Detect which cell encompasses the target text, then output its (x, y) center coordinate. 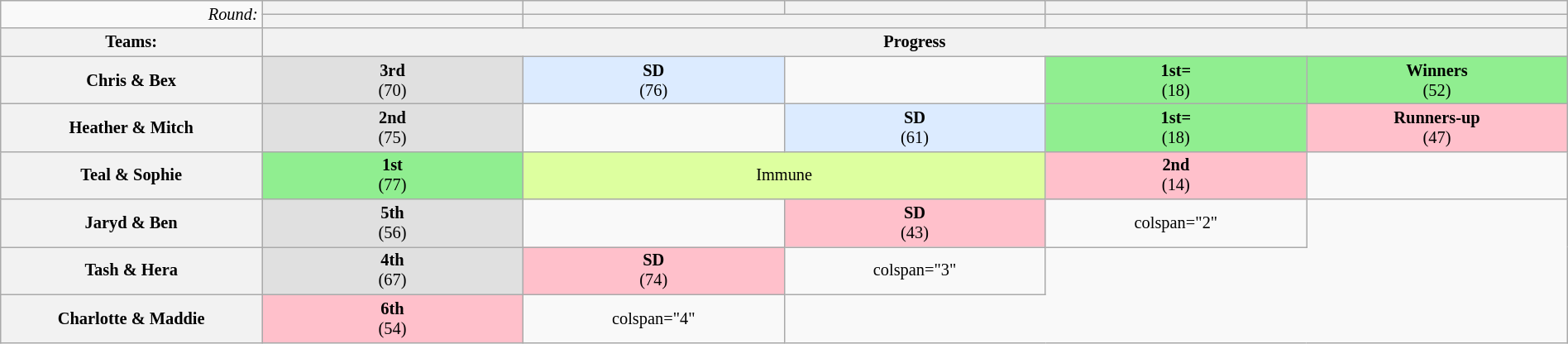
Jaryd & Ben (131, 223)
Tash & Hera (131, 270)
Round: (131, 14)
1st(77) (393, 175)
5th(56) (393, 223)
Winners(52) (1437, 80)
colspan="2" (1176, 223)
4th(67) (393, 270)
SD(43) (915, 223)
Charlotte & Maddie (131, 318)
2nd(14) (1176, 175)
Teams: (131, 42)
Progress (915, 42)
2nd(75) (393, 127)
Chris & Bex (131, 80)
Heather & Mitch (131, 127)
colspan="4" (653, 318)
6th(54) (393, 318)
Immune (784, 175)
3rd(70) (393, 80)
SD(74) (653, 270)
Teal & Sophie (131, 175)
SD(76) (653, 80)
colspan="3" (915, 270)
SD(61) (915, 127)
Runners-up(47) (1437, 127)
